For the text-containing cell, return its midpoint in (x, y) coordinate format. 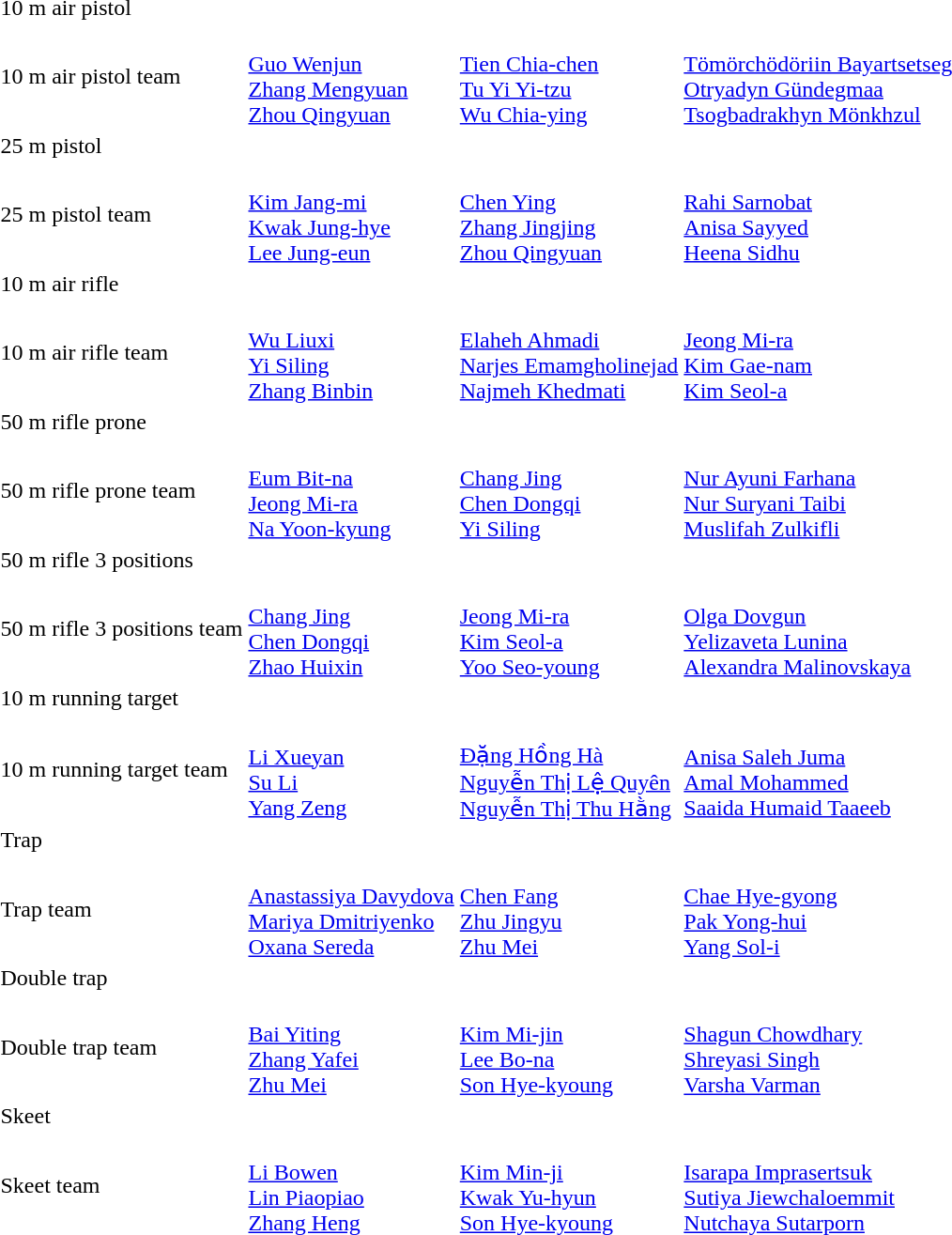
Wu LiuxiYi SilingZhang Binbin (351, 353)
Chen YingZhang JingjingZhou Qingyuan (569, 214)
Chang JingChen DongqiYi Siling (569, 490)
Đặng Hồng HàNguyễn Thị Lệ QuyênNguyễn Thị Thu Hằng (569, 769)
Jeong Mi-raKim Seol-aYoo Seo-young (569, 629)
Kim Mi-jinLee Bo-naSon Hye-kyoung (569, 1048)
Guo WenjunZhang MengyuanZhou Qingyuan (351, 77)
Bai YitingZhang YafeiZhu Mei (351, 1048)
Tien Chia-chenTu Yi Yi-tzuWu Chia-ying (569, 77)
Chang JingChen DongqiZhao Huixin (351, 629)
Li XueyanSu LiYang Zeng (351, 769)
Eum Bit-naJeong Mi-raNa Yoon-kyung (351, 490)
Elaheh AhmadiNarjes EmamgholinejadNajmeh Khedmati (569, 353)
Chen FangZhu JingyuZhu Mei (569, 909)
Anastassiya DavydovaMariya DmitriyenkoOxana Sereda (351, 909)
Kim Jang-miKwak Jung-hyeLee Jung-eun (351, 214)
